For the text-containing cell, return its midpoint in (x, y) coordinate format. 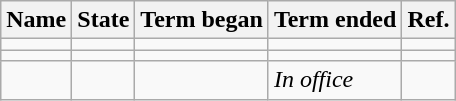
Name (36, 20)
State (104, 20)
Term began (202, 20)
Term ended (335, 20)
Ref. (428, 20)
In office (335, 80)
